Identify which cell holds the provided text, then report its (X, Y) central coordinate. 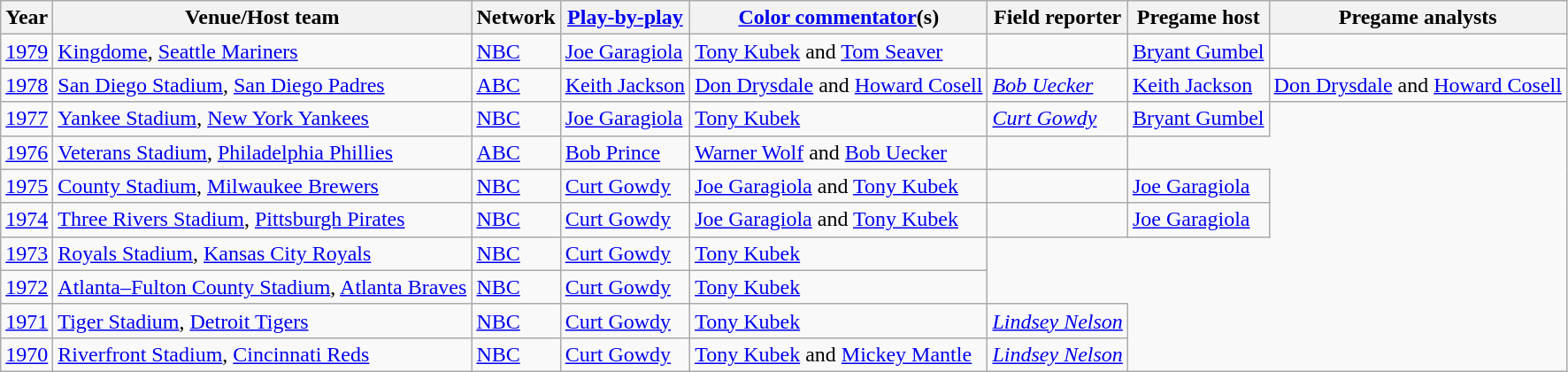
1979 (27, 51)
County Stadium, Milwaukee Brewers (262, 186)
Bob Prince (625, 152)
Tony Kubek and Tom Seaver (839, 51)
Venue/Host team (262, 18)
1973 (27, 253)
Royals Stadium, Kansas City Royals (262, 253)
1971 (27, 321)
Riverfront Stadium, Cincinnati Reds (262, 354)
Three Rivers Stadium, Pittsburgh Pirates (262, 220)
Field reporter (1057, 18)
1978 (27, 85)
Warner Wolf and Bob Uecker (839, 152)
Veterans Stadium, Philadelphia Phillies (262, 152)
Atlanta–Fulton County Stadium, Atlanta Braves (262, 287)
Tiger Stadium, Detroit Tigers (262, 321)
1976 (27, 152)
Play-by-play (625, 18)
Pregame host (1198, 18)
Kingdome, Seattle Mariners (262, 51)
1975 (27, 186)
Color commentator(s) (839, 18)
Year (27, 18)
Tony Kubek and Mickey Mantle (839, 354)
Network (516, 18)
Bob Uecker (1057, 85)
Pregame analysts (1418, 18)
1970 (27, 354)
San Diego Stadium, San Diego Padres (262, 85)
1974 (27, 220)
1977 (27, 119)
Yankee Stadium, New York Yankees (262, 119)
1972 (27, 287)
